Detect which cell encompasses the target text, then output its (x, y) center coordinate. 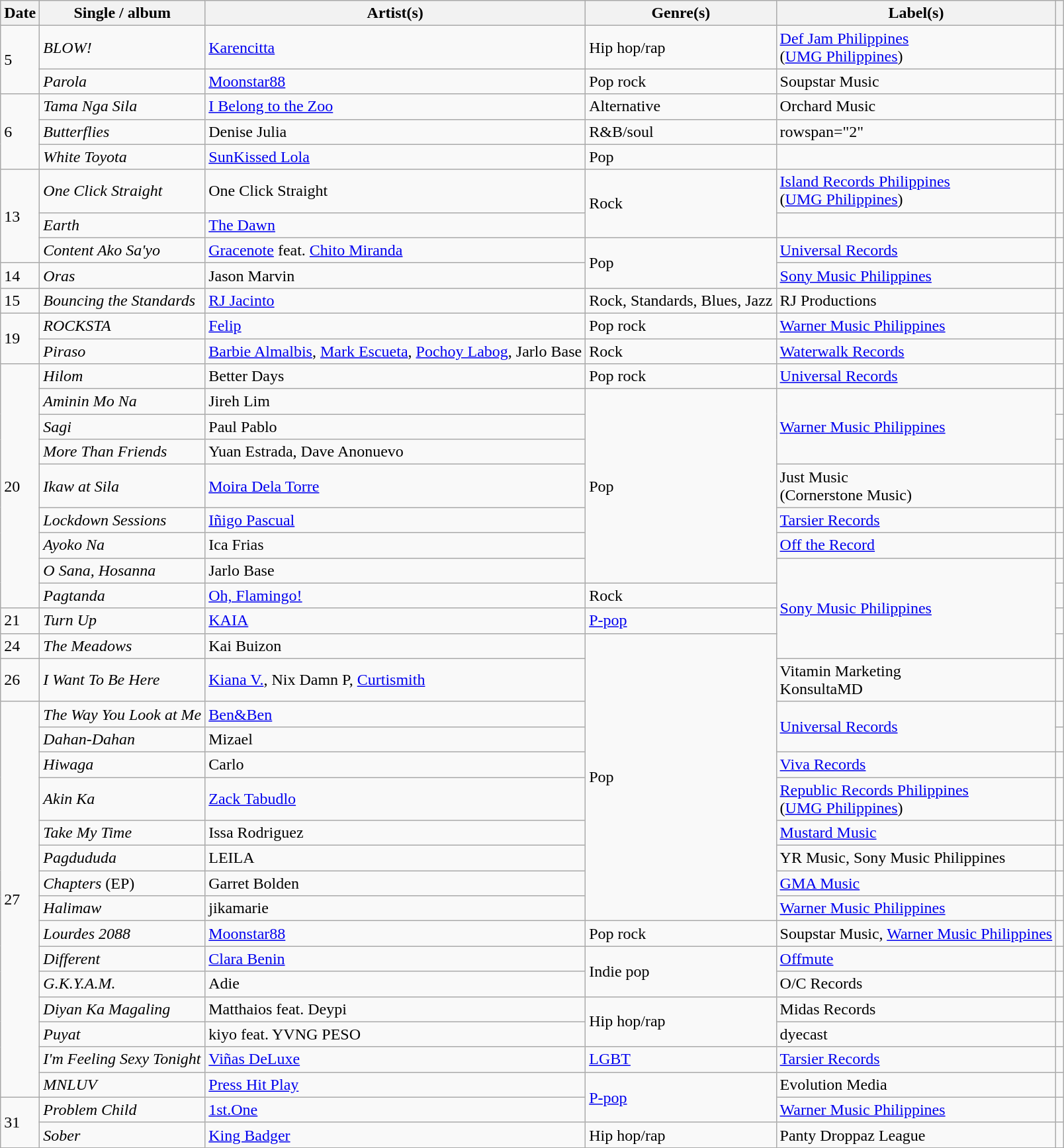
15 (20, 300)
Piraso (122, 351)
SunKissed Lola (396, 157)
BLOW! (122, 48)
Diyan Ka Magaling (122, 1009)
Evolution Media (916, 1084)
Just Music(Cornerstone Music) (916, 486)
Different (122, 959)
Denise Julia (396, 132)
The Way You Look at Me (122, 714)
Viva Records (916, 764)
King Badger (396, 1135)
LEILA (396, 858)
Island Records Philippines(UMG Philippines) (916, 191)
Chapters (EP) (122, 883)
Oh, Flamingo! (396, 596)
Karencitta (396, 48)
Iñigo Pascual (396, 520)
Tama Nga Sila (122, 107)
Turn Up (122, 621)
ROCKSTA (122, 326)
Date (20, 13)
Lourdes 2088 (122, 934)
19 (20, 338)
GMA Music (916, 883)
Alternative (681, 107)
Better Days (396, 376)
21 (20, 621)
Bouncing the Standards (122, 300)
Genre(s) (681, 13)
I'm Feeling Sexy Tonight (122, 1059)
27 (20, 899)
1st.One (396, 1110)
Garret Bolden (396, 883)
Orchard Music (916, 107)
More Than Friends (122, 452)
Puyat (122, 1034)
13 (20, 216)
Label(s) (916, 13)
White Toyota (122, 157)
Aminin Mo Na (122, 402)
dyecast (916, 1034)
Ben&Ben (396, 714)
Matthaios feat. Deypi (396, 1009)
Problem Child (122, 1110)
Barbie Almalbis, Mark Escueta, Pochoy Labog, Jarlo Base (396, 351)
Yuan Estrada, Dave Anonuevo (396, 452)
Indie pop (681, 971)
Press Hit Play (396, 1084)
O Sana, Hosanna (122, 570)
Jason Marvin (396, 275)
Oras (122, 275)
Hiwaga (122, 764)
O/C Records (916, 984)
Republic Records Philippines(UMG Philippines) (916, 798)
Ayoko Na (122, 545)
Def Jam Philippines(UMG Philippines) (916, 48)
Moira Dela Torre (396, 486)
LGBT (681, 1059)
Soupstar Music (916, 81)
YR Music, Sony Music Philippines (916, 858)
Ikaw at Sila (122, 486)
Butterflies (122, 132)
Ica Frias (396, 545)
kiyo feat. YVNG PESO (396, 1034)
jikamarie (396, 908)
Kiana V., Nix Damn P, Curtismith (396, 680)
Panty Droppaz League (916, 1135)
Dahan-Dahan (122, 739)
Issa Rodriguez (396, 833)
Single / album (122, 13)
20 (20, 486)
Mizael (396, 739)
Paul Pablo (396, 427)
RJ Jacinto (396, 300)
I Want To Be Here (122, 680)
Hilom (122, 376)
26 (20, 680)
Vitamin MarketingKonsultaMD (916, 680)
Jireh Lim (396, 402)
Earth (122, 225)
Rock, Standards, Blues, Jazz (681, 300)
Felip (396, 326)
5 (20, 60)
Gracenote feat. Chito Miranda (396, 250)
Waterwalk Records (916, 351)
Zack Tabudlo (396, 798)
The Meadows (122, 646)
Offmute (916, 959)
Halimaw (122, 908)
Lockdown Sessions (122, 520)
Adie (396, 984)
14 (20, 275)
24 (20, 646)
Viñas DeLuxe (396, 1059)
Sagi (122, 427)
Content Ako Sa'yo (122, 250)
MNLUV (122, 1084)
Take My Time (122, 833)
Pagtanda (122, 596)
Akin Ka (122, 798)
Off the Record (916, 545)
G.K.Y.A.M. (122, 984)
R&B/soul (681, 132)
I Belong to the Zoo (396, 107)
Kai Buizon (396, 646)
KAIA (396, 621)
Midas Records (916, 1009)
Mustard Music (916, 833)
Carlo (396, 764)
Soupstar Music, Warner Music Philippines (916, 934)
RJ Productions (916, 300)
The Dawn (396, 225)
Artist(s) (396, 13)
Clara Benin (396, 959)
Pagdududa (122, 858)
31 (20, 1122)
Jarlo Base (396, 570)
Sober (122, 1135)
Parola (122, 81)
rowspan="2" (916, 132)
6 (20, 132)
